For the text-containing cell, return its midpoint in (X, Y) coordinate format. 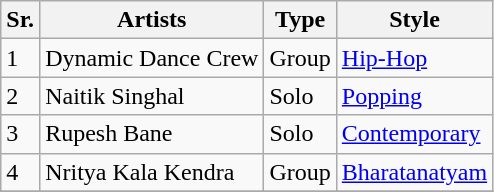
Rupesh Bane (152, 134)
Sr. (20, 20)
Style (414, 20)
Type (300, 20)
Bharatanatyam (414, 172)
Naitik Singhal (152, 96)
Nritya Kala Kendra (152, 172)
Artists (152, 20)
Hip-Hop (414, 58)
Contemporary (414, 134)
2 (20, 96)
1 (20, 58)
4 (20, 172)
Dynamic Dance Crew (152, 58)
3 (20, 134)
Popping (414, 96)
